Search for the cell housing the specified text and yield its (x, y) center coordinate. 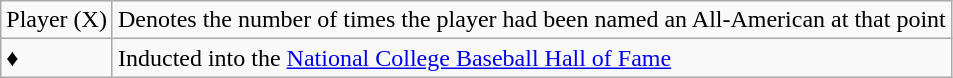
Player (X) (57, 20)
Inducted into the National College Baseball Hall of Fame (532, 58)
♦ (57, 58)
Denotes the number of times the player had been named an All-American at that point (532, 20)
